Extract the (x, y) coordinate from the center of the cell holding the provided text.  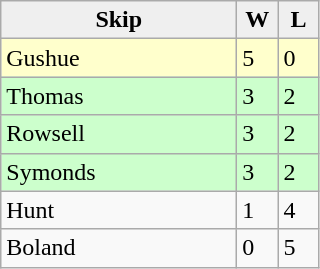
Skip (119, 20)
Rowsell (119, 134)
Hunt (119, 210)
Thomas (119, 96)
L (298, 20)
Boland (119, 248)
Gushue (119, 58)
1 (258, 210)
W (258, 20)
Symonds (119, 172)
4 (298, 210)
